Locate the cell with the specified text and output its (X, Y) center coordinate. 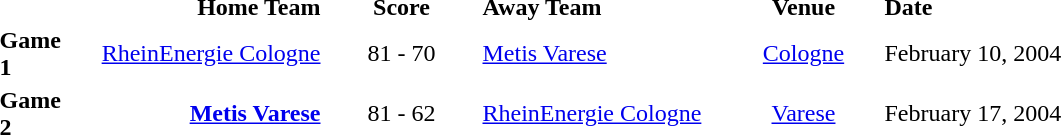
Metis Varese (602, 54)
Cologne (804, 54)
RheinEnergie Cologne (200, 54)
81 - 70 (402, 54)
